For the text-containing cell, return its midpoint in (X, Y) coordinate format. 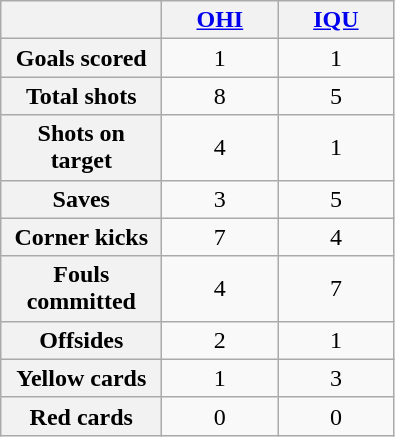
8 (220, 96)
Red cards (82, 416)
2 (220, 340)
Corner kicks (82, 237)
Fouls committed (82, 288)
Shots on target (82, 148)
Offsides (82, 340)
OHI (220, 20)
Total shots (82, 96)
Saves (82, 199)
IQU (336, 20)
Yellow cards (82, 378)
Goals scored (82, 58)
